Output the [x, y] coordinate of the center of the cell containing the given text.  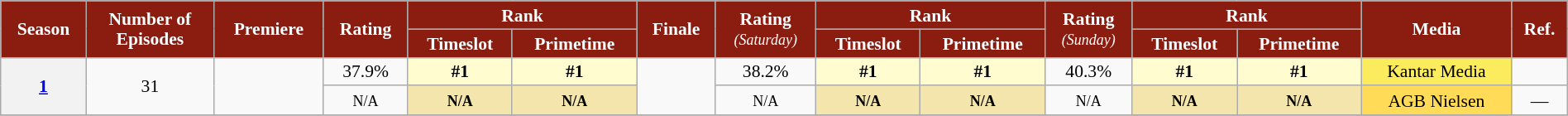
Premiere [270, 29]
37.9% [366, 71]
— [1540, 101]
Rating(Sunday) [1088, 29]
Rating [366, 29]
Finale [676, 29]
Rating(Saturday) [766, 29]
31 [150, 86]
Season [44, 29]
Number ofEpisodes [150, 29]
Media [1437, 29]
40.3% [1088, 71]
38.2% [766, 71]
AGB Nielsen [1437, 101]
Kantar Media [1437, 71]
1 [44, 86]
Ref. [1540, 29]
